Output the [x, y] coordinate of the center of the cell containing the given text.  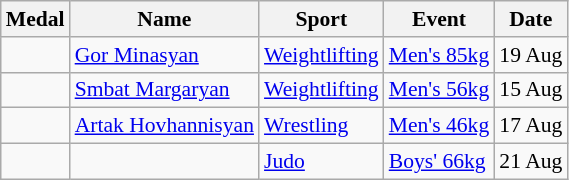
Gor Minasyan [164, 55]
Sport [322, 19]
21 Aug [530, 162]
Artak Hovhannisyan [164, 126]
Name [164, 19]
15 Aug [530, 90]
Date [530, 19]
19 Aug [530, 55]
Wrestling [322, 126]
Judo [322, 162]
17 Aug [530, 126]
Medal [36, 19]
Smbat Margaryan [164, 90]
Men's 46kg [440, 126]
Event [440, 19]
Men's 85kg [440, 55]
Men's 56kg [440, 90]
Boys' 66kg [440, 162]
